Search for the cell housing the specified text and yield its (X, Y) center coordinate. 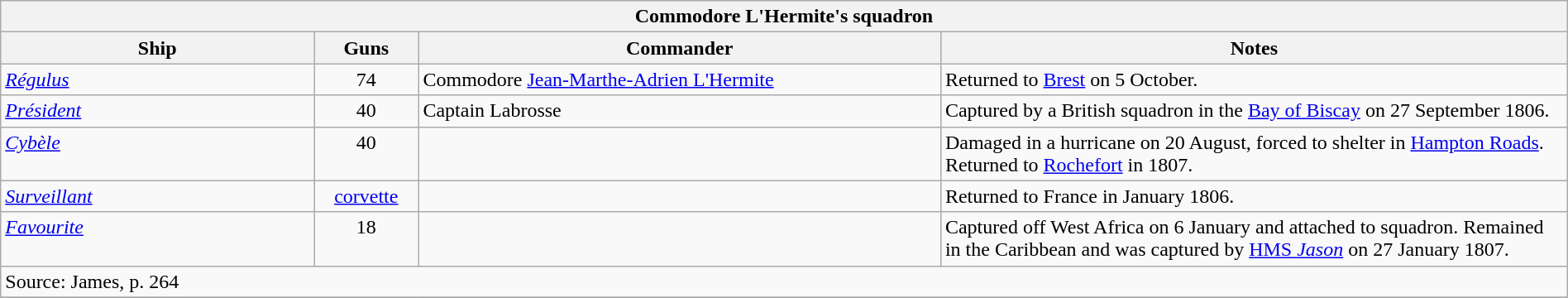
corvette (366, 196)
Commodore Jean-Marthe-Adrien L'Hermite (680, 79)
Favourite (157, 238)
Captured off West Africa on 6 January and attached to squadron. Remained in the Caribbean and was captured by HMS Jason on 27 January 1807. (1254, 238)
74 (366, 79)
Président (157, 111)
Returned to France in January 1806. (1254, 196)
Cybèle (157, 154)
18 (366, 238)
Commander (680, 48)
Notes (1254, 48)
Surveillant (157, 196)
Captain Labrosse (680, 111)
Captured by a British squadron in the Bay of Biscay on 27 September 1806. (1254, 111)
Ship (157, 48)
Régulus (157, 79)
Commodore L'Hermite's squadron (784, 17)
Guns (366, 48)
Damaged in a hurricane on 20 August, forced to shelter in Hampton Roads. Returned to Rochefort in 1807. (1254, 154)
Returned to Brest on 5 October. (1254, 79)
Source: James, p. 264 (784, 281)
